Determine the [x, y] coordinate at the center of the cell enclosing the given text.  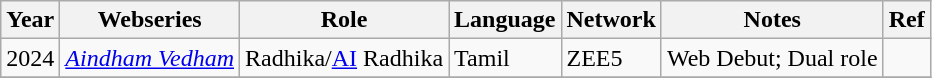
Network [611, 20]
2024 [30, 58]
Webseries [150, 20]
Aindham Vedham [150, 58]
Web Debut; Dual role [772, 58]
Tamil [505, 58]
Year [30, 20]
Ref [906, 20]
Notes [772, 20]
Language [505, 20]
Role [344, 20]
ZEE5 [611, 58]
Radhika/AI Radhika [344, 58]
